Return the (X, Y) coordinate for the center point of the cell that contains the specified text.  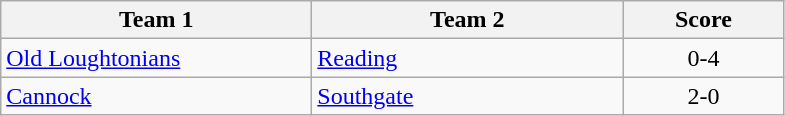
Old Loughtonians (156, 58)
Southgate (468, 96)
2-0 (704, 96)
Cannock (156, 96)
Reading (468, 58)
Team 2 (468, 20)
Score (704, 20)
Team 1 (156, 20)
0-4 (704, 58)
